Return the [x, y] coordinate for the center point of the cell that contains the specified text.  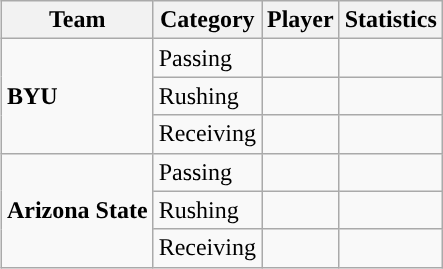
Category [207, 20]
BYU [77, 96]
Team [77, 20]
Player [301, 20]
Arizona State [77, 210]
Statistics [390, 20]
